Identify which cell holds the provided text, then report its [X, Y] central coordinate. 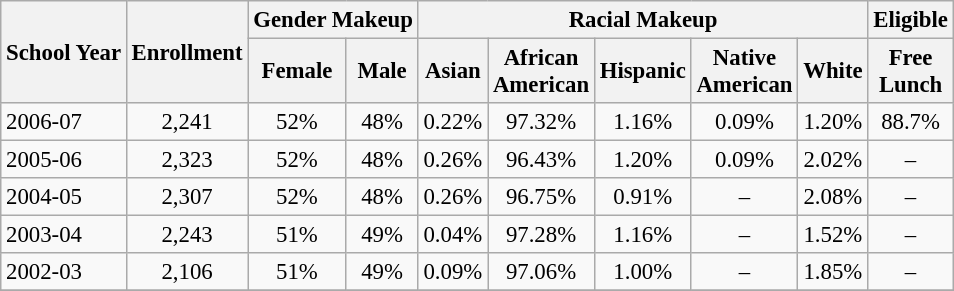
2005-06 [64, 160]
88.7% [910, 122]
0.04% [452, 235]
96.43% [542, 160]
1.52% [833, 235]
2006-07 [64, 122]
97.28% [542, 235]
2,323 [187, 160]
2.02% [833, 160]
Gender Makeup [333, 20]
Asian [452, 72]
97.32% [542, 122]
0.22% [452, 122]
49% [382, 235]
Eligible [910, 20]
Female [297, 72]
School Year [64, 52]
Racial Makeup [643, 20]
Hispanic [642, 72]
96.75% [542, 197]
2,241 [187, 122]
2,243 [187, 235]
Native American [744, 72]
African American [542, 72]
2004-05 [64, 197]
Free Lunch [910, 72]
Enrollment [187, 52]
51% [297, 235]
2,307 [187, 197]
Male [382, 72]
0.91% [642, 197]
2.08% [833, 197]
White [833, 72]
2003-04 [64, 235]
